Return the [x, y] coordinate for the center point of the cell that contains the specified text.  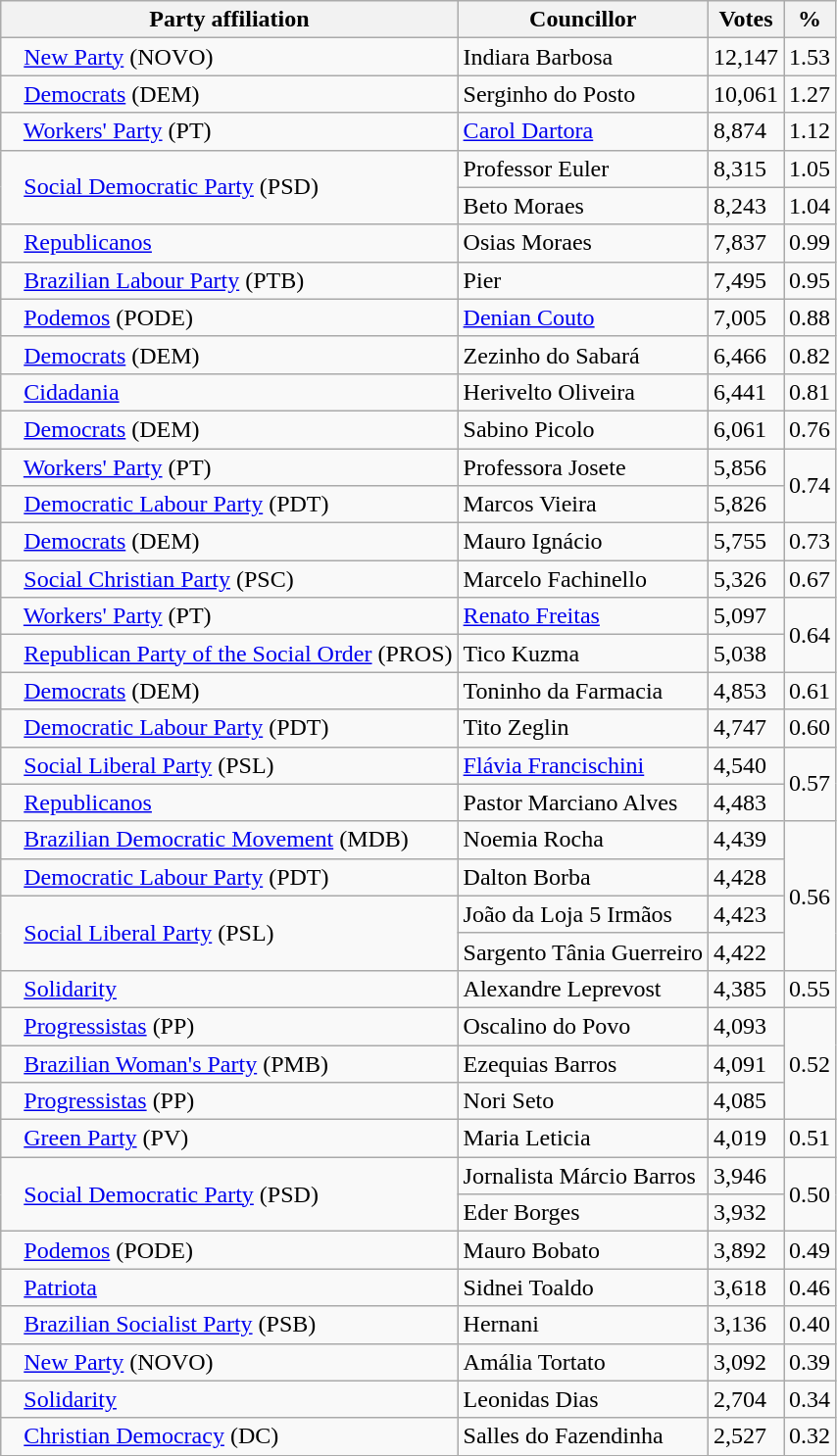
Brazilian Woman's Party (PMB) [229, 1063]
Votes [747, 20]
0.60 [810, 728]
Pastor Marciano Alves [582, 802]
4,428 [747, 877]
4,422 [747, 951]
0.56 [810, 896]
Zezinho do Sabará [582, 355]
6,466 [747, 355]
5,097 [747, 616]
2,704 [747, 1399]
4,019 [747, 1139]
Eder Borges [582, 1213]
5,856 [747, 467]
Brazilian Labour Party (PTB) [229, 280]
Mauro Bobato [582, 1250]
0.73 [810, 542]
Toninho da Farmacia [582, 691]
0.51 [810, 1139]
4,091 [747, 1063]
5,755 [747, 542]
12,147 [747, 57]
0.88 [810, 317]
Hernani [582, 1325]
Oscalino do Povo [582, 1026]
Marcelo Fachinello [582, 579]
3,136 [747, 1325]
4,385 [747, 989]
8,315 [747, 169]
8,243 [747, 206]
Serginho do Posto [582, 94]
7,837 [747, 243]
6,441 [747, 392]
Ezequias Barros [582, 1063]
0.67 [810, 579]
Brazilian Socialist Party (PSB) [229, 1325]
Osias Moraes [582, 243]
Cidadania [229, 392]
0.99 [810, 243]
0.57 [810, 784]
Noemia Rocha [582, 840]
0.46 [810, 1287]
0.95 [810, 280]
0.40 [810, 1325]
Herivelto Oliveira [582, 392]
4,747 [747, 728]
Sabino Picolo [582, 429]
Tico Kuzma [582, 654]
5,826 [747, 505]
0.74 [810, 486]
0.32 [810, 1436]
0.55 [810, 989]
Christian Democracy (DC) [229, 1436]
0.34 [810, 1399]
Mauro Ignácio [582, 542]
Green Party (PV) [229, 1139]
0.81 [810, 392]
Brazilian Democratic Movement (MDB) [229, 840]
Flávia Francischini [582, 765]
3,892 [747, 1250]
Sargento Tânia Guerreiro [582, 951]
Indiara Barbosa [582, 57]
4,085 [747, 1101]
0.64 [810, 635]
Carol Dartora [582, 131]
Sidnei Toaldo [582, 1287]
Beto Moraes [582, 206]
0.49 [810, 1250]
0.50 [810, 1194]
4,423 [747, 914]
4,483 [747, 802]
1.04 [810, 206]
0.61 [810, 691]
Pier [582, 280]
Councillor [582, 20]
% [810, 20]
3,092 [747, 1362]
Marcos Vieira [582, 505]
6,061 [747, 429]
João da Loja 5 Irmãos [582, 914]
1.27 [810, 94]
5,038 [747, 654]
Patriota [229, 1287]
4,093 [747, 1026]
Renato Freitas [582, 616]
Maria Leticia [582, 1139]
4,439 [747, 840]
Nori Seto [582, 1101]
7,005 [747, 317]
Jornalista Márcio Barros [582, 1176]
Republican Party of the Social Order (PROS) [229, 654]
0.39 [810, 1362]
Amália Tortato [582, 1362]
3,618 [747, 1287]
5,326 [747, 579]
8,874 [747, 131]
4,540 [747, 765]
Alexandre Leprevost [582, 989]
Social Christian Party (PSC) [229, 579]
0.82 [810, 355]
7,495 [747, 280]
4,853 [747, 691]
3,932 [747, 1213]
Denian Couto [582, 317]
0.52 [810, 1063]
10,061 [747, 94]
1.05 [810, 169]
Dalton Borba [582, 877]
Leonidas Dias [582, 1399]
3,946 [747, 1176]
Salles do Fazendinha [582, 1436]
Tito Zeglin [582, 728]
Professor Euler [582, 169]
0.76 [810, 429]
1.12 [810, 131]
Party affiliation [229, 20]
Professora Josete [582, 467]
2,527 [747, 1436]
1.53 [810, 57]
